Find where the given text appears and provide that cell's center as (x, y) coordinate. 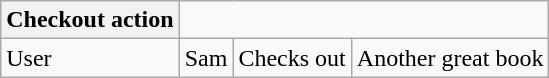
User (90, 58)
Sam (206, 58)
Checks out (292, 58)
Another great book (450, 58)
Checkout action (90, 20)
